Provide the (X, Y) coordinate of the cell's center where the given text is located.  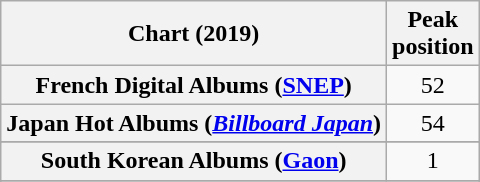
54 (433, 123)
52 (433, 85)
South Korean Albums (Gaon) (194, 161)
Chart (2019) (194, 34)
1 (433, 161)
Peakposition (433, 34)
Japan Hot Albums (Billboard Japan) (194, 123)
French Digital Albums (SNEP) (194, 85)
